Detect which cell encompasses the target text, then output its (x, y) center coordinate. 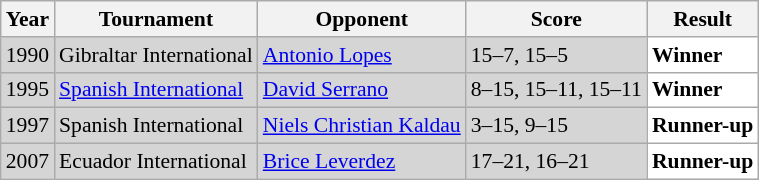
David Serrano (362, 90)
Antonio Lopes (362, 55)
Result (702, 19)
2007 (28, 162)
Ecuador International (156, 162)
17–21, 16–21 (556, 162)
Year (28, 19)
Tournament (156, 19)
Brice Leverdez (362, 162)
1995 (28, 90)
8–15, 15–11, 15–11 (556, 90)
Gibraltar International (156, 55)
3–15, 9–15 (556, 126)
Score (556, 19)
15–7, 15–5 (556, 55)
Opponent (362, 19)
1997 (28, 126)
Niels Christian Kaldau (362, 126)
1990 (28, 55)
